Provide the [X, Y] coordinate of the cell's center where the given text is located.  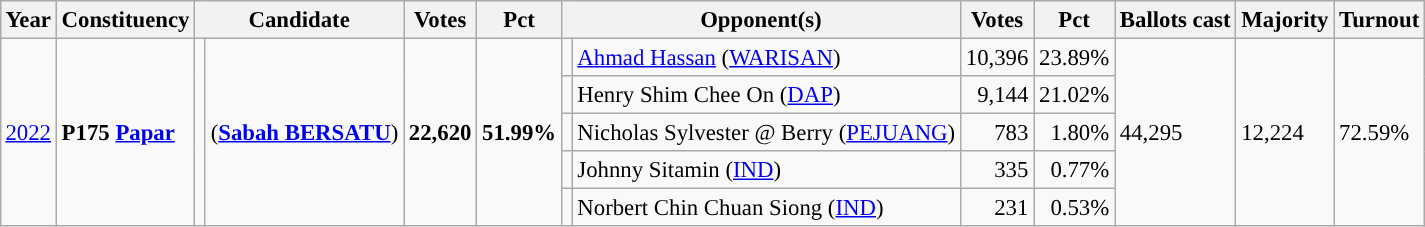
9,144 [996, 95]
783 [996, 133]
Opponent(s) [760, 20]
0.53% [1074, 208]
(Sabah BERSATU) [304, 132]
231 [996, 208]
Constituency [125, 20]
72.59% [1380, 132]
10,396 [996, 57]
Johnny Sitamin (IND) [766, 170]
335 [996, 170]
Ballots cast [1176, 20]
0.77% [1074, 170]
Turnout [1380, 20]
Candidate [300, 20]
P175 Papar [125, 132]
23.89% [1074, 57]
44,295 [1176, 132]
Ahmad Hassan (WARISAN) [766, 57]
Norbert Chin Chuan Siong (IND) [766, 208]
Henry Shim Chee On (DAP) [766, 95]
12,224 [1285, 132]
1.80% [1074, 133]
22,620 [440, 132]
Nicholas Sylvester @ Berry (PEJUANG) [766, 133]
51.99% [520, 132]
21.02% [1074, 95]
Majority [1285, 20]
2022 [28, 132]
Year [28, 20]
